Scan for the cell matching the given text and deliver its [X, Y] coordinate at center. 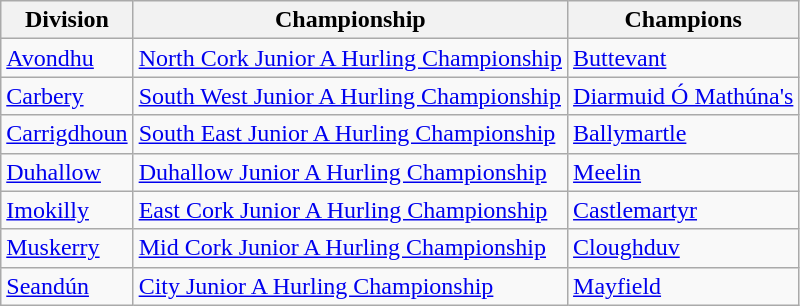
Castlemartyr [684, 210]
Champions [684, 20]
City Junior A Hurling Championship [350, 286]
South West Junior A Hurling Championship [350, 96]
Imokilly [67, 210]
Cloughduv [684, 248]
North Cork Junior A Hurling Championship [350, 58]
East Cork Junior A Hurling Championship [350, 210]
Buttevant [684, 58]
Muskerry [67, 248]
Mayfield [684, 286]
Seandún [67, 286]
Avondhu [67, 58]
Championship [350, 20]
Carbery [67, 96]
Carrigdhoun [67, 134]
Duhallow [67, 172]
Duhallow Junior A Hurling Championship [350, 172]
Division [67, 20]
Ballymartle [684, 134]
Mid Cork Junior A Hurling Championship [350, 248]
Meelin [684, 172]
South East Junior A Hurling Championship [350, 134]
Diarmuid Ó Mathúna's [684, 96]
